Scan for the cell matching the given text and deliver its (X, Y) coordinate at center. 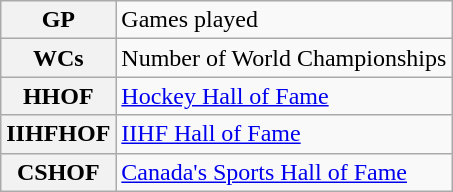
Games played (284, 20)
IIHFHOF (58, 134)
IIHF Hall of Fame (284, 134)
WCs (58, 58)
Number of World Championships (284, 58)
Canada's Sports Hall of Fame (284, 172)
Hockey Hall of Fame (284, 96)
CSHOF (58, 172)
GP (58, 20)
HHOF (58, 96)
